From the cell containing the given text, extract its center point as [x, y] coordinate. 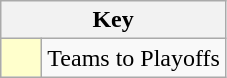
Key [114, 20]
Teams to Playoffs [134, 58]
